Search for the cell housing the specified text and yield its [X, Y] center coordinate. 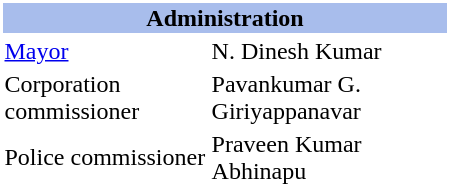
Corporation commissioner [105, 98]
Administration [225, 18]
N. Dinesh Kumar [328, 51]
Mayor [105, 51]
Praveen Kumar Abhinapu [328, 158]
Pavankumar G. Giriyappanavar [328, 98]
Police commissioner [105, 158]
